Pinpoint the cell where the given text exists, returning its [X, Y] midpoint coordinate. 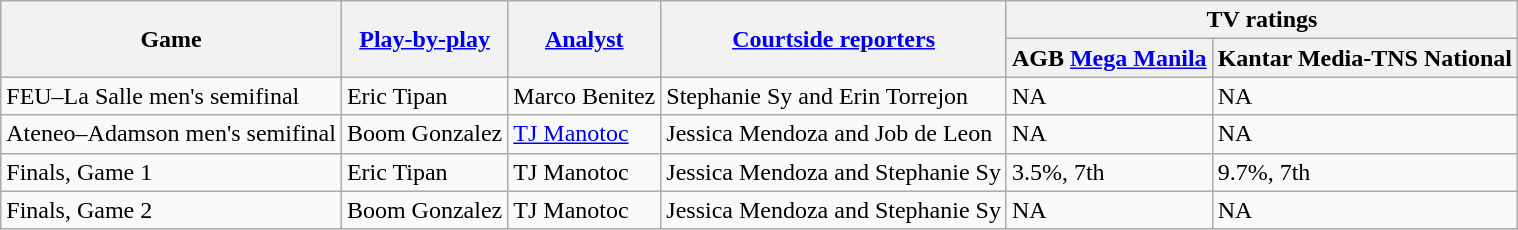
9.7%, 7th [1364, 172]
Courtside reporters [834, 39]
Finals, Game 1 [172, 172]
Finals, Game 2 [172, 210]
Ateneo–Adamson men's semifinal [172, 134]
Play-by-play [424, 39]
Jessica Mendoza and Job de Leon [834, 134]
Game [172, 39]
3.5%, 7th [1109, 172]
Analyst [584, 39]
Stephanie Sy and Erin Torrejon [834, 96]
AGB Mega Manila [1109, 58]
Kantar Media-TNS National [1364, 58]
Marco Benitez [584, 96]
FEU–La Salle men's semifinal [172, 96]
TV ratings [1262, 20]
